Identify which cell holds the provided text, then report its (x, y) central coordinate. 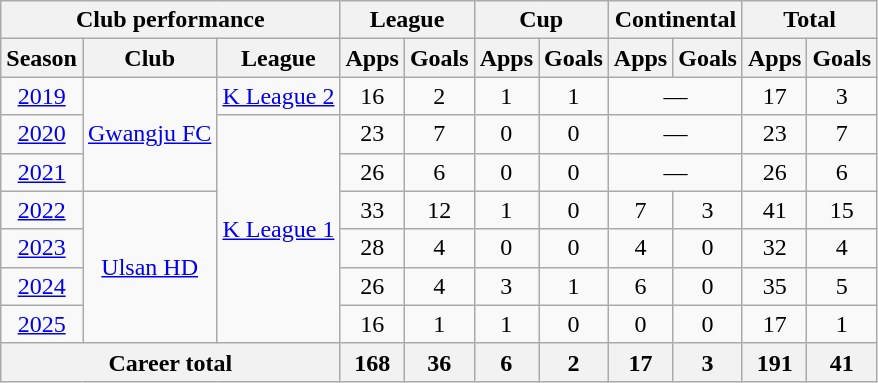
Season (42, 58)
2022 (42, 210)
2019 (42, 96)
Club performance (170, 20)
Total (809, 20)
K League 2 (278, 96)
K League 1 (278, 229)
Continental (675, 20)
33 (372, 210)
2024 (42, 286)
191 (774, 362)
Cup (541, 20)
Gwangju FC (149, 134)
36 (439, 362)
Club (149, 58)
32 (774, 248)
Career total (170, 362)
15 (842, 210)
28 (372, 248)
168 (372, 362)
2020 (42, 134)
Ulsan HD (149, 267)
2023 (42, 248)
2021 (42, 172)
35 (774, 286)
12 (439, 210)
2025 (42, 324)
5 (842, 286)
